Extract the (X, Y) coordinate from the center of the cell holding the provided text.  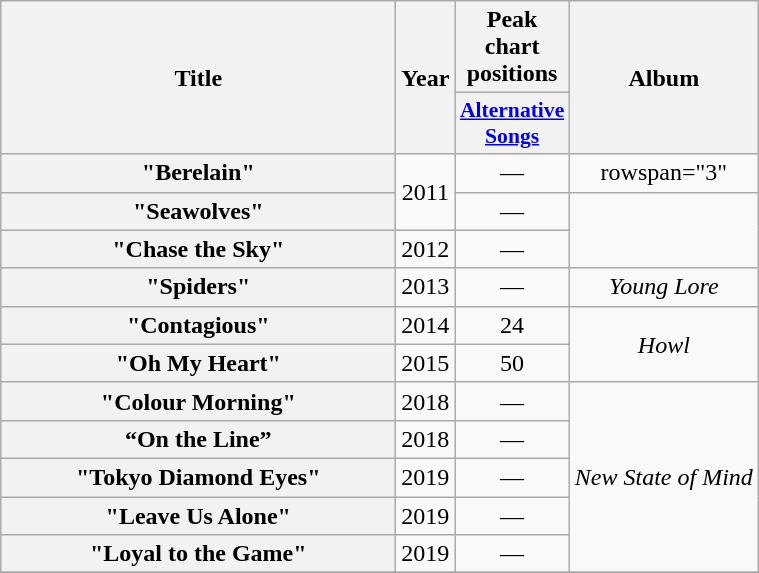
2012 (426, 249)
Alternative Songs (512, 124)
"Oh My Heart" (198, 363)
"Berelain" (198, 173)
Peak chart positions (512, 47)
Album (664, 78)
Year (426, 78)
2011 (426, 192)
Title (198, 78)
"Tokyo Diamond Eyes" (198, 477)
2013 (426, 287)
2014 (426, 325)
"Chase the Sky" (198, 249)
“On the Line” (198, 439)
"Leave Us Alone" (198, 515)
Howl (664, 344)
"Seawolves" (198, 211)
50 (512, 363)
"Contagious" (198, 325)
24 (512, 325)
New State of Mind (664, 477)
"Colour Morning" (198, 401)
"Loyal to the Game" (198, 554)
rowspan="3" (664, 173)
Young Lore (664, 287)
2015 (426, 363)
"Spiders" (198, 287)
